Detect which cell encompasses the target text, then output its (x, y) center coordinate. 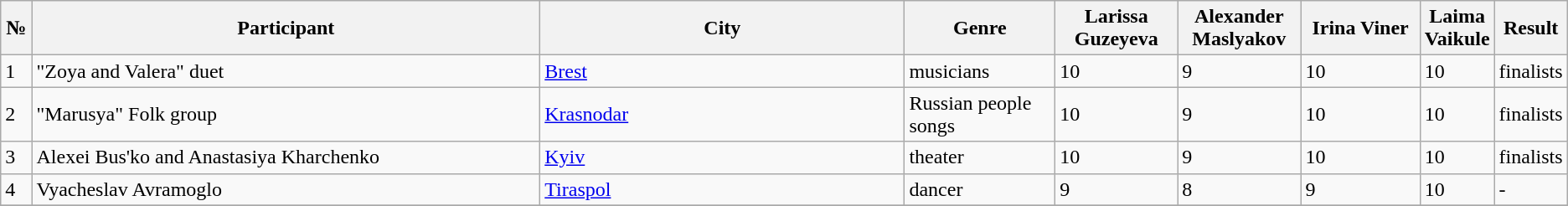
"Zoya and Valera" duet (286, 71)
Larissa Guzeyeva (1117, 28)
Participant (286, 28)
Laima Vaikule (1457, 28)
Genre (980, 28)
Alexander Maslyakov (1240, 28)
Alexei Bus'ko and Anastasiya Kharchenko (286, 157)
Brest (722, 71)
1 (17, 71)
Vyacheslav Avramoglo (286, 189)
dancer (980, 189)
Tiraspol (722, 189)
Krasnodar (722, 114)
Kyiv (722, 157)
Result (1531, 28)
"Marusya" Folk group (286, 114)
theater (980, 157)
3 (17, 157)
2 (17, 114)
Russian people songs (980, 114)
8 (1240, 189)
4 (17, 189)
Irina Viner (1360, 28)
City (722, 28)
- (1531, 189)
musicians (980, 71)
№ (17, 28)
